Detect which cell encompasses the target text, then output its [X, Y] center coordinate. 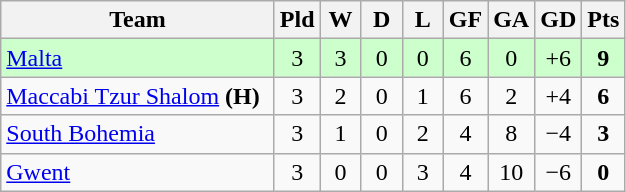
−4 [558, 134]
GA [512, 20]
South Bohemia [138, 134]
+6 [558, 58]
GF [465, 20]
+4 [558, 96]
Gwent [138, 172]
D [382, 20]
10 [512, 172]
GD [558, 20]
Team [138, 20]
Pld [297, 20]
−6 [558, 172]
W [340, 20]
Maccabi Tzur Shalom (H) [138, 96]
Pts [604, 20]
9 [604, 58]
Malta [138, 58]
8 [512, 134]
L [422, 20]
